Return [X, Y] of the center of cell containing provided text 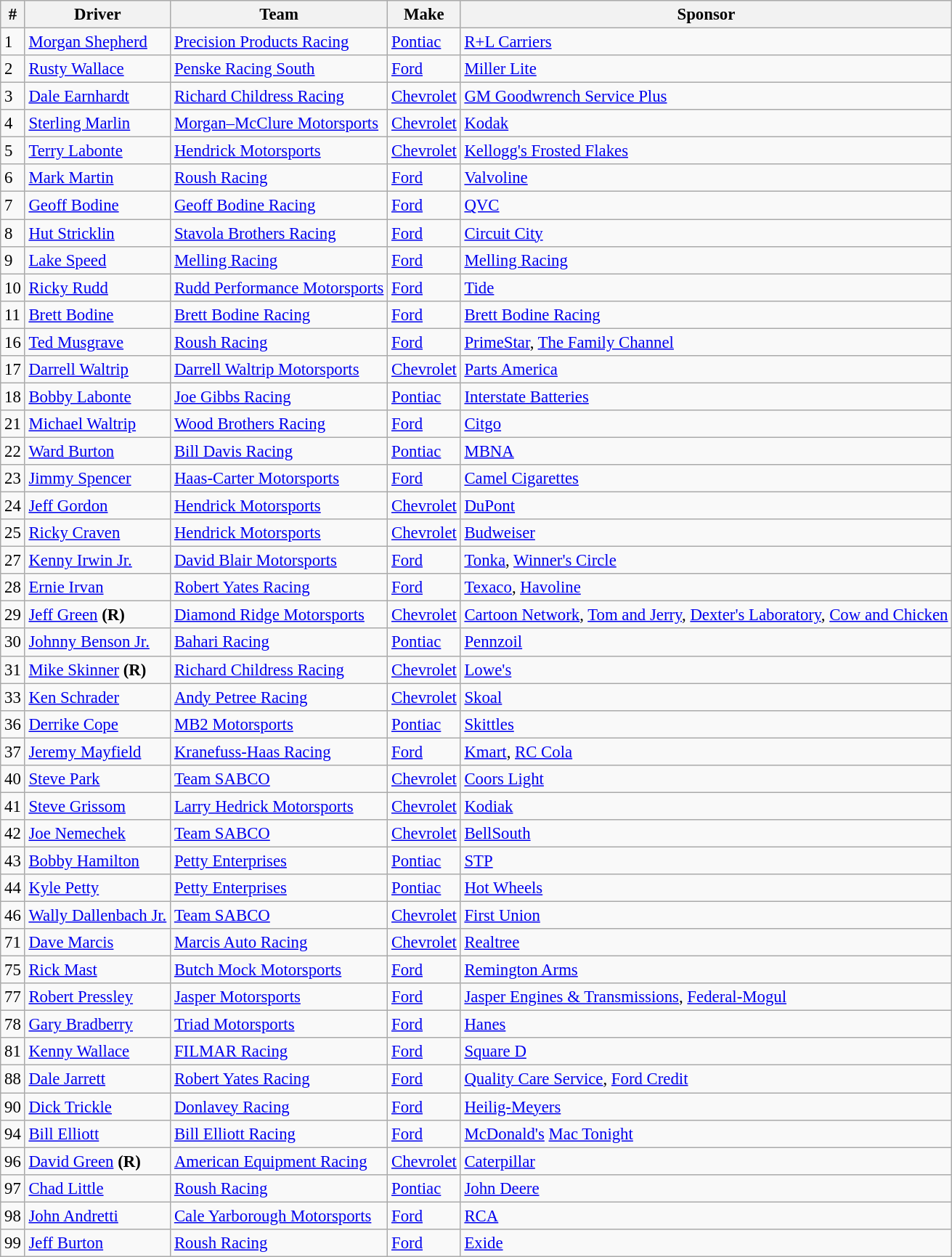
Ted Musgrave [97, 342]
33 [13, 697]
Geoff Bodine Racing [279, 206]
Darrell Waltrip Motorsports [279, 370]
Rudd Performance Motorsports [279, 288]
1 [13, 42]
Gary Bradberry [97, 1025]
Jasper Engines & Transmissions, Federal-Mogul [706, 997]
Steve Grissom [97, 806]
Derrike Cope [97, 724]
R+L Carriers [706, 42]
Penske Racing South [279, 69]
Kenny Wallace [97, 1052]
Chad Little [97, 1188]
RCA [706, 1216]
31 [13, 670]
Kodiak [706, 806]
Lowe's [706, 670]
97 [13, 1188]
3 [13, 97]
99 [13, 1243]
Rick Mast [97, 970]
Dale Earnhardt [97, 97]
Darrell Waltrip [97, 370]
Exide [706, 1243]
Hot Wheels [706, 888]
Miller Lite [706, 69]
94 [13, 1134]
37 [13, 752]
Diamond Ridge Motorsports [279, 615]
Square D [706, 1052]
11 [13, 314]
Cale Yarborough Motorsports [279, 1216]
Bill Davis Racing [279, 451]
Wally Dallenbach Jr. [97, 916]
Bill Elliott Racing [279, 1134]
Ken Schrader [97, 697]
Triad Motorsports [279, 1025]
Sterling Marlin [97, 123]
Jeff Gordon [97, 506]
24 [13, 506]
Joe Nemechek [97, 834]
28 [13, 587]
Driver [97, 15]
88 [13, 1079]
McDonald's Mac Tonight [706, 1134]
Camel Cigarettes [706, 479]
30 [13, 643]
90 [13, 1107]
43 [13, 861]
Joe Gibbs Racing [279, 396]
Team [279, 15]
10 [13, 288]
Morgan–McClure Motorsports [279, 123]
Circuit City [706, 233]
Johnny Benson Jr. [97, 643]
Wood Brothers Racing [279, 424]
Valvoline [706, 178]
Bill Elliott [97, 1134]
77 [13, 997]
Parts America [706, 370]
Marcis Auto Racing [279, 943]
MB2 Motorsports [279, 724]
STP [706, 861]
27 [13, 561]
21 [13, 424]
Realtree [706, 943]
Michael Waltrip [97, 424]
Jasper Motorsports [279, 997]
17 [13, 370]
78 [13, 1025]
Texaco, Havoline [706, 587]
PrimeStar, The Family Channel [706, 342]
75 [13, 970]
Haas-Carter Motorsports [279, 479]
Make [424, 15]
6 [13, 178]
QVC [706, 206]
American Equipment Racing [279, 1161]
Kenny Irwin Jr. [97, 561]
Tide [706, 288]
Terry Labonte [97, 151]
Kellogg's Frosted Flakes [706, 151]
Geoff Bodine [97, 206]
Mark Martin [97, 178]
John Deere [706, 1188]
First Union [706, 916]
Bahari Racing [279, 643]
Skoal [706, 697]
Hut Stricklin [97, 233]
Heilig-Meyers [706, 1107]
FILMAR Racing [279, 1052]
Lake Speed [97, 260]
36 [13, 724]
Brett Bodine [97, 314]
Morgan Shepherd [97, 42]
John Andretti [97, 1216]
David Blair Motorsports [279, 561]
41 [13, 806]
Ricky Rudd [97, 288]
44 [13, 888]
Kyle Petty [97, 888]
Robert Pressley [97, 997]
Butch Mock Motorsports [279, 970]
7 [13, 206]
David Green (R) [97, 1161]
98 [13, 1216]
22 [13, 451]
Larry Hedrick Motorsports [279, 806]
Cartoon Network, Tom and Jerry, Dexter's Laboratory, Cow and Chicken [706, 615]
Andy Petree Racing [279, 697]
Interstate Batteries [706, 396]
Dale Jarrett [97, 1079]
Jeremy Mayfield [97, 752]
Precision Products Racing [279, 42]
Remington Arms [706, 970]
Bobby Labonte [97, 396]
Budweiser [706, 533]
Mike Skinner (R) [97, 670]
25 [13, 533]
16 [13, 342]
# [13, 15]
18 [13, 396]
Jimmy Spencer [97, 479]
Caterpillar [706, 1161]
8 [13, 233]
BellSouth [706, 834]
5 [13, 151]
96 [13, 1161]
9 [13, 260]
Sponsor [706, 15]
Steve Park [97, 779]
GM Goodwrench Service Plus [706, 97]
Kodak [706, 123]
81 [13, 1052]
Hanes [706, 1025]
Pennzoil [706, 643]
23 [13, 479]
Rusty Wallace [97, 69]
Kmart, RC Cola [706, 752]
42 [13, 834]
Ward Burton [97, 451]
Ricky Craven [97, 533]
Donlavey Racing [279, 1107]
Citgo [706, 424]
Coors Light [706, 779]
71 [13, 943]
DuPont [706, 506]
4 [13, 123]
Tonka, Winner's Circle [706, 561]
Kranefuss-Haas Racing [279, 752]
Bobby Hamilton [97, 861]
MBNA [706, 451]
Jeff Burton [97, 1243]
Dick Trickle [97, 1107]
46 [13, 916]
Ernie Irvan [97, 587]
40 [13, 779]
Quality Care Service, Ford Credit [706, 1079]
Skittles [706, 724]
29 [13, 615]
Dave Marcis [97, 943]
Jeff Green (R) [97, 615]
Stavola Brothers Racing [279, 233]
2 [13, 69]
